From the cell containing the given text, extract its center point as [X, Y] coordinate. 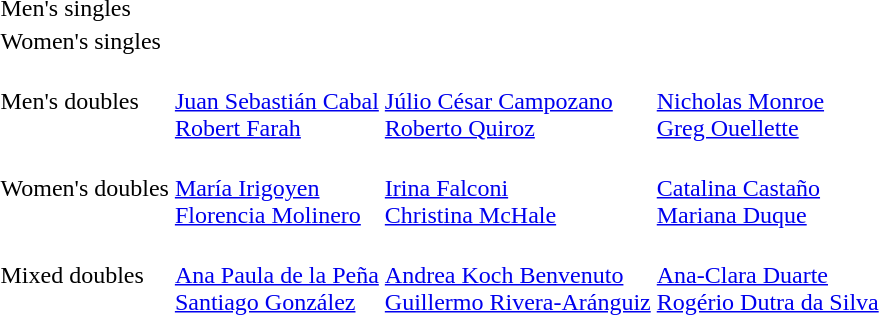
Júlio César Campozano Roberto Quiroz [518, 101]
Juan Sebastián CabalRobert Farah [276, 101]
Irina FalconiChristina McHale [518, 188]
María IrigoyenFlorencia Molinero [276, 188]
